Provide the [X, Y] coordinate of the cell's center where the given text is located.  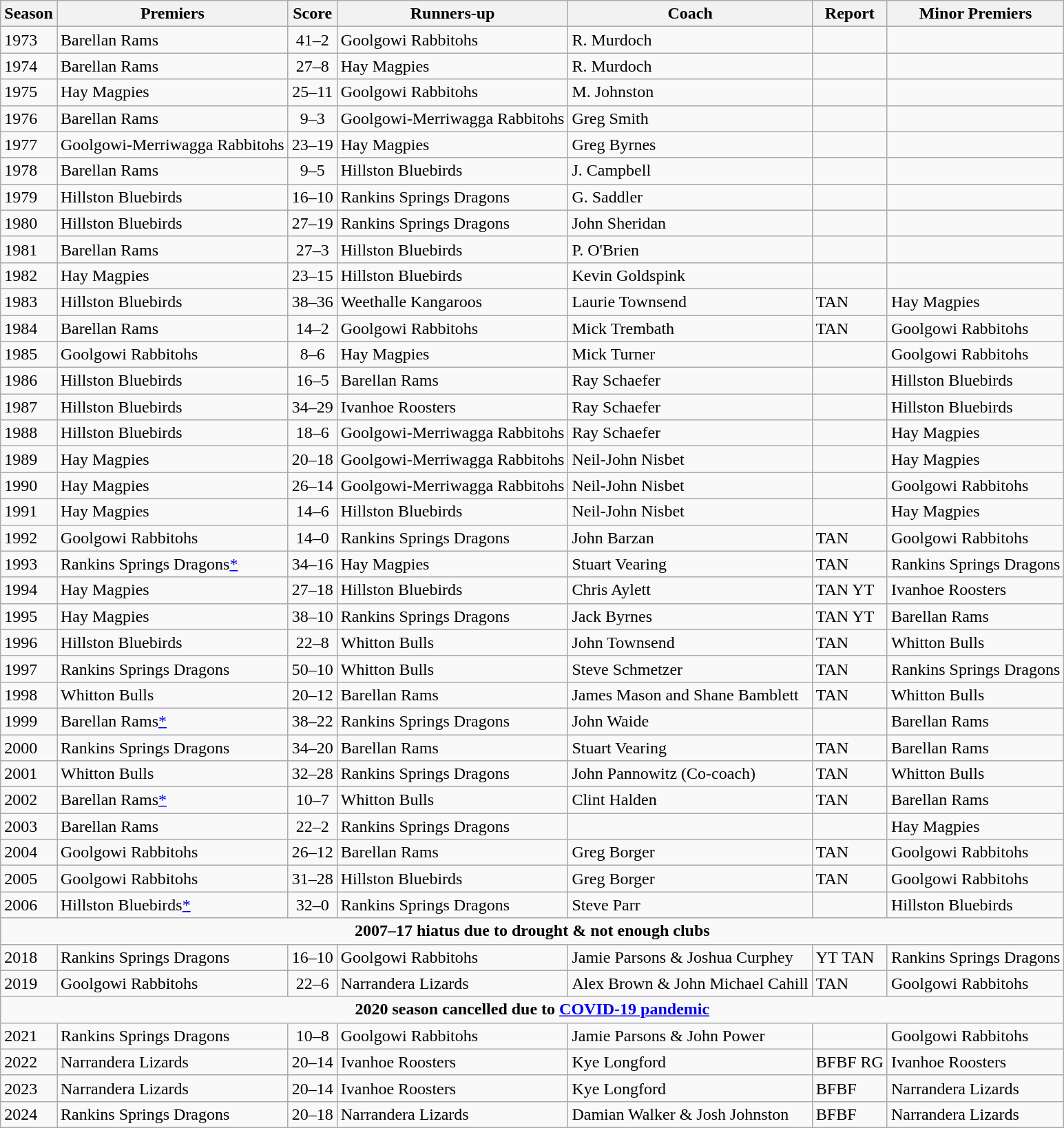
1995 [29, 616]
Steve Parr [690, 905]
1992 [29, 538]
2019 [29, 983]
32–28 [313, 774]
2018 [29, 957]
1988 [29, 433]
Hillston Bluebirds* [172, 905]
John Townsend [690, 643]
1987 [29, 407]
Damian Walker & Josh Johnston [690, 1114]
27–3 [313, 249]
1979 [29, 197]
2024 [29, 1114]
23–15 [313, 275]
27–19 [313, 223]
1982 [29, 275]
1976 [29, 118]
Steve Schmetzer [690, 669]
16–5 [313, 381]
14–2 [313, 328]
Weethalle Kangaroos [452, 302]
50–10 [313, 669]
2021 [29, 1036]
38–36 [313, 302]
2002 [29, 800]
38–10 [313, 616]
1998 [29, 695]
Runners-up [452, 14]
38–22 [313, 721]
Mick Trembath [690, 328]
1993 [29, 564]
Greg Smith [690, 118]
1989 [29, 459]
Jamie Parsons & Joshua Curphey [690, 957]
P. O'Brien [690, 249]
34–29 [313, 407]
22–8 [313, 643]
1986 [29, 381]
Kevin Goldspink [690, 275]
1978 [29, 171]
Clint Halden [690, 800]
14–6 [313, 512]
John Waide [690, 721]
2007–17 hiatus due to drought & not enough clubs [532, 931]
Laurie Townsend [690, 302]
2023 [29, 1088]
1975 [29, 92]
Minor Premiers [975, 14]
John Pannowitz (Co-coach) [690, 774]
1980 [29, 223]
22–6 [313, 983]
2006 [29, 905]
1977 [29, 145]
Chris Aylett [690, 590]
Alex Brown & John Michael Cahill [690, 983]
1981 [29, 249]
Jack Byrnes [690, 616]
Jamie Parsons & John Power [690, 1036]
14–0 [313, 538]
1990 [29, 485]
27–18 [313, 590]
10–7 [313, 800]
23–19 [313, 145]
20–12 [313, 695]
1973 [29, 40]
2000 [29, 747]
1991 [29, 512]
9–5 [313, 171]
18–6 [313, 433]
2005 [29, 879]
26–12 [313, 853]
BFBF RG [850, 1062]
2020 season cancelled due to COVID-19 pandemic [532, 1010]
1974 [29, 66]
2001 [29, 774]
31–28 [313, 879]
2022 [29, 1062]
1999 [29, 721]
26–14 [313, 485]
41–2 [313, 40]
Report [850, 14]
25–11 [313, 92]
Score [313, 14]
Coach [690, 14]
Rankins Springs Dragons* [172, 564]
G. Saddler [690, 197]
1994 [29, 590]
John Barzan [690, 538]
9–3 [313, 118]
2003 [29, 826]
34–20 [313, 747]
M. Johnston [690, 92]
John Sheridan [690, 223]
Mick Turner [690, 355]
8–6 [313, 355]
1983 [29, 302]
10–8 [313, 1036]
Season [29, 14]
34–16 [313, 564]
J. Campbell [690, 171]
Premiers [172, 14]
1984 [29, 328]
James Mason and Shane Bamblett [690, 695]
Greg Byrnes [690, 145]
32–0 [313, 905]
2004 [29, 853]
YT TAN [850, 957]
1985 [29, 355]
1996 [29, 643]
22–2 [313, 826]
1997 [29, 669]
27–8 [313, 66]
